Identify which cell holds the provided text, then report its [X, Y] central coordinate. 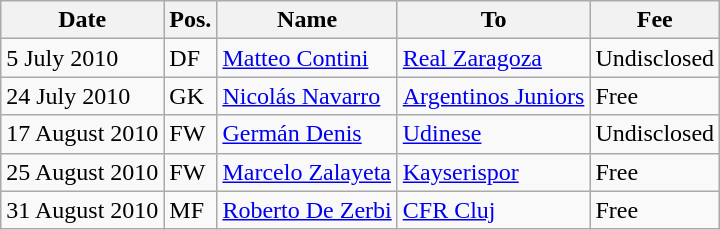
Real Zaragoza [494, 58]
Matteo Contini [307, 58]
17 August 2010 [82, 134]
31 August 2010 [82, 210]
Roberto De Zerbi [307, 210]
DF [190, 58]
Nicolás Navarro [307, 96]
MF [190, 210]
Date [82, 20]
Germán Denis [307, 134]
24 July 2010 [82, 96]
Kayserispor [494, 172]
To [494, 20]
CFR Cluj [494, 210]
5 July 2010 [82, 58]
Fee [655, 20]
Pos. [190, 20]
Marcelo Zalayeta [307, 172]
25 August 2010 [82, 172]
GK [190, 96]
Name [307, 20]
Argentinos Juniors [494, 96]
Udinese [494, 134]
